Identify which cell holds the provided text, then report its [x, y] central coordinate. 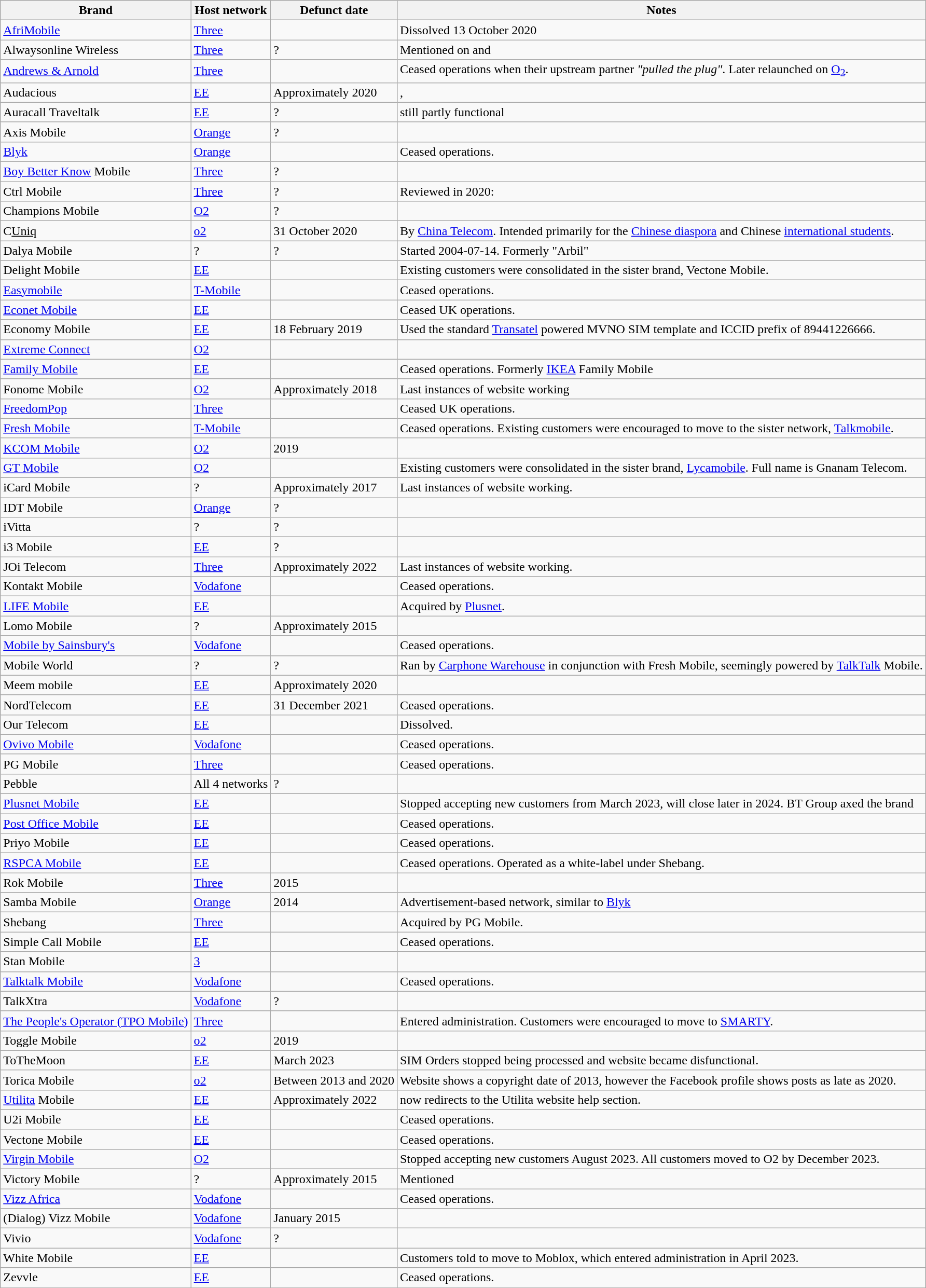
iVitta [95, 527]
Ceased operations. Existing customers were encouraged to move to the sister network, Talkmobile. [661, 428]
Priyo Mobile [95, 843]
Mentioned [661, 1179]
Meem mobile [95, 685]
FreedomPop [95, 408]
All 4 networks [231, 784]
, [661, 92]
31 December 2021 [334, 705]
Econet Mobile [95, 310]
Torica Mobile [95, 1080]
Delight Mobile [95, 270]
Existing customers were consolidated in the sister brand, Vectone Mobile. [661, 270]
Virgin Mobile [95, 1159]
GT Mobile [95, 468]
Last instances of website working [661, 389]
Family Mobile [95, 369]
Ceased operations. Formerly IKEA Family Mobile [661, 369]
Kontakt Mobile [95, 586]
Defunct date [334, 10]
Mobile by Sainsbury's [95, 646]
Ovivo Mobile [95, 744]
The People's Operator (TPO Mobile) [95, 1021]
Fonome Mobile [95, 389]
Stopped accepting new customers from March 2023, will close later in 2024. BT Group axed the brand [661, 804]
Mobile World [95, 665]
Talktalk Mobile [95, 981]
Fresh Mobile [95, 428]
White Mobile [95, 1258]
Acquired by Plusnet. [661, 606]
2015 [334, 883]
Axis Mobile [95, 132]
Easymobile [95, 290]
ToTheMoon [95, 1060]
Approximately 2018 [334, 389]
Alwaysonline Wireless [95, 50]
KCOM Mobile [95, 448]
Mentioned on and [661, 50]
Dissolved 13 October 2020 [661, 30]
3 [231, 962]
i3 Mobile [95, 547]
LIFE Mobile [95, 606]
By China Telecom. Intended primarily for the Chinese diaspora and Chinese international students. [661, 231]
Reviewed in 2020: [661, 191]
Lomo Mobile [95, 626]
Extreme Connect [95, 349]
Between 2013 and 2020 [334, 1080]
March 2023 [334, 1060]
Zevvle [95, 1278]
PG Mobile [95, 764]
Victory Mobile [95, 1179]
Plusnet Mobile [95, 804]
18 February 2019 [334, 330]
IDT Mobile [95, 508]
Existing customers were consolidated in the sister brand, Lycamobile. Full name is Gnanam Telecom. [661, 468]
Ran by Carphone Warehouse in conjunction with Fresh Mobile, seemingly powered by TalkTalk Mobile. [661, 665]
Toggle Mobile [95, 1040]
iCard Mobile [95, 488]
Advertisement-based network, similar to Blyk [661, 902]
2014 [334, 902]
Brand [95, 10]
Host network [231, 10]
U2i Mobile [95, 1120]
Dissolved. [661, 724]
Stopped accepting new customers August 2023. All customers moved to O2 by December 2023. [661, 1159]
Andrews & Arnold [95, 71]
Started 2004-07-14. Formerly "Arbil" [661, 251]
January 2015 [334, 1218]
Post Office Mobile [95, 824]
Audacious [95, 92]
Ceased operations when their upstream partner "pulled the plug". Later relaunched on O2. [661, 71]
Approximately 2017 [334, 488]
Boy Better Know Mobile [95, 172]
Utilita Mobile [95, 1100]
AfriMobile [95, 30]
Blyk [95, 152]
still partly functional [661, 112]
Website shows a copyright date of 2013, however the Facebook profile shows posts as late as 2020. [661, 1080]
Auracall Traveltalk [95, 112]
Stan Mobile [95, 962]
Vectone Mobile [95, 1140]
Our Telecom [95, 724]
Champions Mobile [95, 211]
Entered administration. Customers were encouraged to move to SMARTY. [661, 1021]
Simple Call Mobile [95, 942]
31 October 2020 [334, 231]
RSPCA Mobile [95, 863]
SIM Orders stopped being processed and website became disfunctional. [661, 1060]
Ctrl Mobile [95, 191]
Vizz Africa [95, 1199]
Ceased operations. Operated as a white-label under Shebang. [661, 863]
Acquired by PG Mobile. [661, 922]
Dalya Mobile [95, 251]
NordTelecom [95, 705]
Pebble [95, 784]
Rok Mobile [95, 883]
now redirects to the Utilita website help section. [661, 1100]
TalkXtra [95, 1001]
Shebang [95, 922]
Customers told to move to Moblox, which entered administration in April 2023. [661, 1258]
Used the standard Transatel powered MVNO SIM template and ICCID prefix of 89441226666. [661, 330]
Notes [661, 10]
Vivio [95, 1238]
CUniq [95, 231]
Economy Mobile [95, 330]
Samba Mobile [95, 902]
JOi Telecom [95, 567]
(Dialog) Vizz Mobile [95, 1218]
